Extract the [x, y] coordinate from the center of the cell holding the provided text.  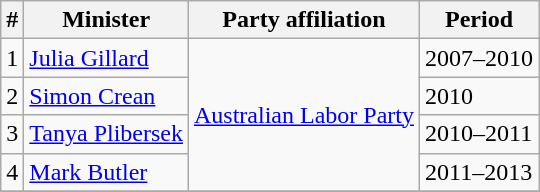
2010–2011 [478, 134]
4 [12, 172]
Julia Gillard [106, 58]
3 [12, 134]
Australian Labor Party [304, 115]
Simon Crean [106, 96]
# [12, 20]
Mark Butler [106, 172]
Tanya Plibersek [106, 134]
1 [12, 58]
2010 [478, 96]
Period [478, 20]
2 [12, 96]
2007–2010 [478, 58]
2011–2013 [478, 172]
Party affiliation [304, 20]
Minister [106, 20]
